Return [X, Y] of the center of cell containing provided text 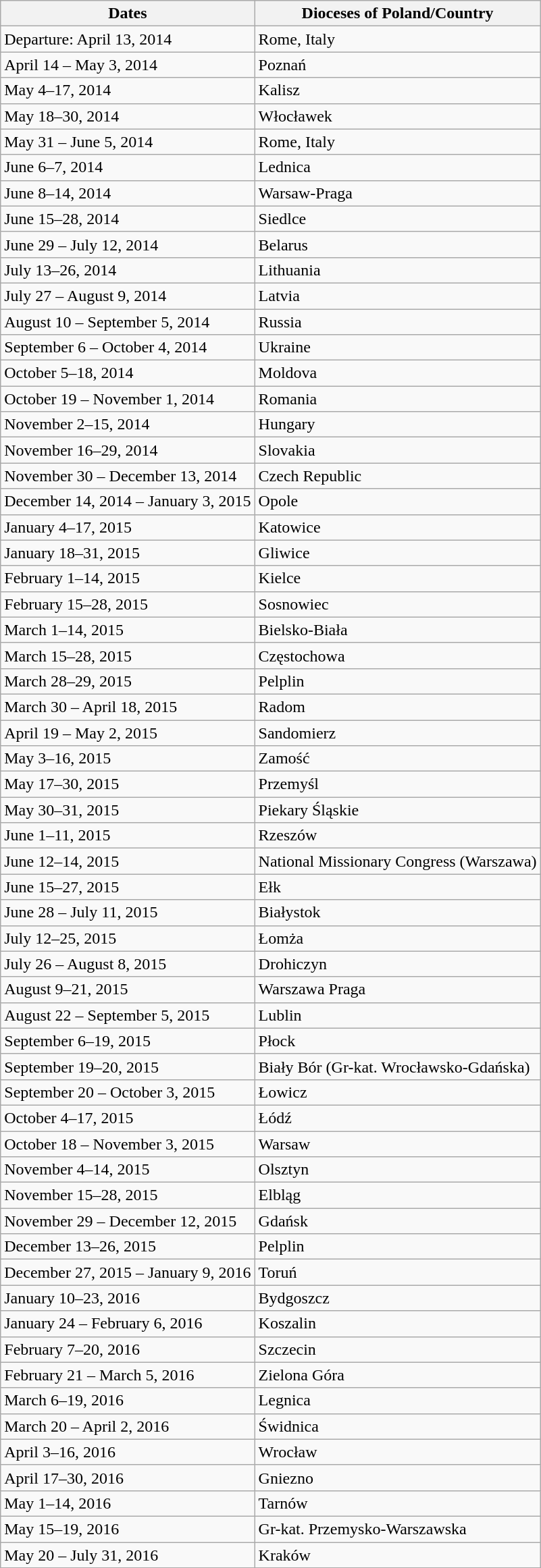
September 6–19, 2015 [128, 1041]
October 19 – November 1, 2014 [128, 399]
April 3–16, 2016 [128, 1452]
June 15–28, 2014 [128, 219]
December 13–26, 2015 [128, 1247]
September 6 – October 4, 2014 [128, 348]
May 30–31, 2015 [128, 810]
March 15–28, 2015 [128, 655]
May 31 – June 5, 2014 [128, 142]
January 4–17, 2015 [128, 527]
May 4–17, 2014 [128, 90]
January 18–31, 2015 [128, 553]
Russia [397, 322]
Dioceses of Poland/Country [397, 13]
June 8–14, 2014 [128, 193]
Łowicz [397, 1092]
November 29 – December 12, 2015 [128, 1221]
October 5–18, 2014 [128, 373]
Toruń [397, 1272]
Płock [397, 1041]
March 28–29, 2015 [128, 681]
July 26 – August 8, 2015 [128, 964]
National Missionary Congress (Warszawa) [397, 861]
July 13–26, 2014 [128, 270]
February 7–20, 2016 [128, 1349]
Gniezno [397, 1478]
Katowice [397, 527]
August 9–21, 2015 [128, 990]
Opole [397, 502]
June 6–7, 2014 [128, 167]
September 20 – October 3, 2015 [128, 1092]
June 28 – July 11, 2015 [128, 913]
July 27 – August 9, 2014 [128, 296]
August 10 – September 5, 2014 [128, 322]
May 20 – July 31, 2016 [128, 1555]
Lithuania [397, 270]
Sandomierz [397, 732]
Drohiczyn [397, 964]
Moldova [397, 373]
Dates [128, 13]
Romania [397, 399]
March 20 – April 2, 2016 [128, 1426]
April 17–30, 2016 [128, 1478]
Ełk [397, 887]
Latvia [397, 296]
Olsztyn [397, 1170]
Wrocław [397, 1452]
January 24 – February 6, 2016 [128, 1324]
February 15–28, 2015 [128, 604]
Bydgoszcz [397, 1298]
March 6–19, 2016 [128, 1401]
June 12–14, 2015 [128, 861]
Kalisz [397, 90]
Belarus [397, 244]
Rzeszów [397, 836]
Lublin [397, 1015]
Radom [397, 707]
Tarnów [397, 1503]
Kraków [397, 1555]
March 1–14, 2015 [128, 630]
Warszawa Praga [397, 990]
February 1–14, 2015 [128, 578]
August 22 – September 5, 2015 [128, 1015]
Przemyśl [397, 784]
Departure: April 13, 2014 [128, 39]
Łódź [397, 1118]
Siedlce [397, 219]
Białystok [397, 913]
Hungary [397, 425]
Koszalin [397, 1324]
May 3–16, 2015 [128, 759]
Częstochowa [397, 655]
Gr-kat. Przemysko-Warszawska [397, 1529]
November 30 – December 13, 2014 [128, 476]
Gdańsk [397, 1221]
Legnica [397, 1401]
June 1–11, 2015 [128, 836]
Zamość [397, 759]
June 29 – July 12, 2014 [128, 244]
September 19–20, 2015 [128, 1066]
Lednica [397, 167]
November 4–14, 2015 [128, 1170]
Ukraine [397, 348]
Włocławek [397, 116]
May 15–19, 2016 [128, 1529]
Zielona Góra [397, 1375]
Elbląg [397, 1195]
Warsaw-Praga [397, 193]
November 16–29, 2014 [128, 450]
May 18–30, 2014 [128, 116]
June 15–27, 2015 [128, 887]
December 27, 2015 – January 9, 2016 [128, 1272]
Czech Republic [397, 476]
December 14, 2014 – January 3, 2015 [128, 502]
November 15–28, 2015 [128, 1195]
Bielsko-Biała [397, 630]
Warsaw [397, 1144]
Slovakia [397, 450]
May 1–14, 2016 [128, 1503]
Kielce [397, 578]
January 10–23, 2016 [128, 1298]
April 14 – May 3, 2014 [128, 65]
March 30 – April 18, 2015 [128, 707]
Biały Bór (Gr-kat. Wrocławsko-Gdańska) [397, 1066]
Świdnica [397, 1426]
April 19 – May 2, 2015 [128, 732]
Gliwice [397, 553]
February 21 – March 5, 2016 [128, 1375]
November 2–15, 2014 [128, 425]
October 18 – November 3, 2015 [128, 1144]
May 17–30, 2015 [128, 784]
July 12–25, 2015 [128, 938]
Poznań [397, 65]
Łomża [397, 938]
October 4–17, 2015 [128, 1118]
Sosnowiec [397, 604]
Szczecin [397, 1349]
Piekary Śląskie [397, 810]
